From the cell containing the given text, extract its center point as (X, Y) coordinate. 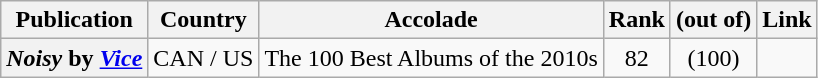
Rank (636, 20)
Link (787, 20)
The 100 Best Albums of the 2010s (431, 58)
Noisy by Vice (74, 58)
(100) (713, 58)
82 (636, 58)
Country (204, 20)
Publication (74, 20)
Accolade (431, 20)
(out of) (713, 20)
CAN / US (204, 58)
